Determine the [x, y] coordinate at the center of the cell enclosing the given text.  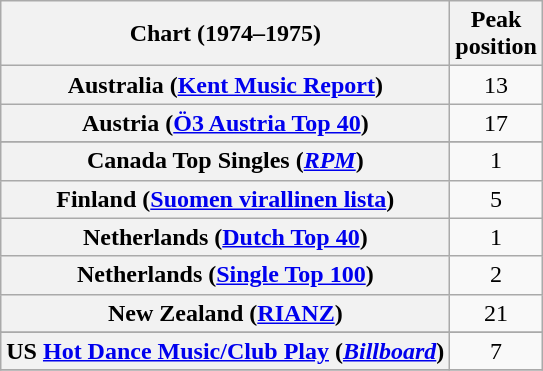
Chart (1974–1975) [226, 34]
13 [496, 85]
2 [496, 275]
New Zealand (RIANZ) [226, 313]
5 [496, 199]
Netherlands (Dutch Top 40) [226, 237]
Peakposition [496, 34]
Australia (Kent Music Report) [226, 85]
Canada Top Singles (RPM) [226, 161]
Netherlands (Single Top 100) [226, 275]
US Hot Dance Music/Club Play (Billboard) [226, 351]
17 [496, 123]
7 [496, 351]
21 [496, 313]
Austria (Ö3 Austria Top 40) [226, 123]
Finland (Suomen virallinen lista) [226, 199]
